Return (X, Y) of the center of cell containing provided text 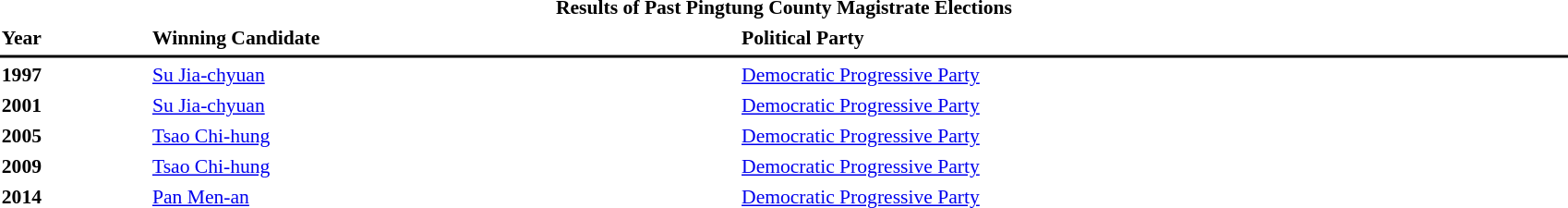
2005 (74, 136)
Winning Candidate (443, 38)
Political Party (1154, 38)
1997 (74, 75)
2009 (74, 166)
2001 (74, 105)
Year (74, 38)
